Determine the [X, Y] coordinate at the center of the cell enclosing the given text.  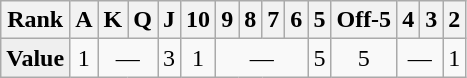
J [170, 20]
A [84, 20]
Value [36, 58]
K [113, 20]
Q [143, 20]
10 [198, 20]
9 [228, 20]
8 [250, 20]
4 [408, 20]
2 [454, 20]
Off-5 [364, 20]
Rank [36, 20]
6 [296, 20]
7 [274, 20]
